Return the [X, Y] coordinate for the center point of the cell that contains the specified text.  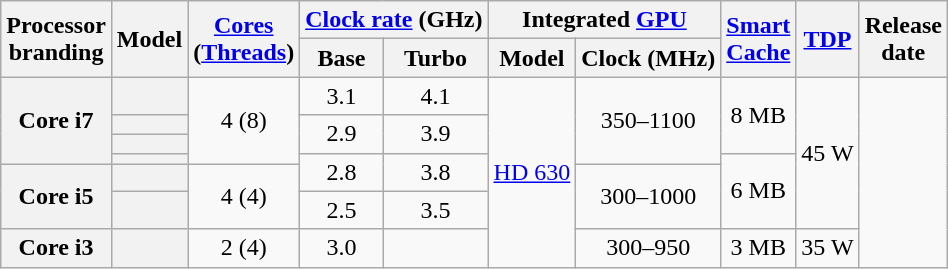
2.9 [342, 134]
4.1 [436, 96]
Core i3 [56, 248]
Releasedate [903, 39]
45 W [828, 153]
2 (4) [244, 248]
Turbo [436, 58]
Clock rate (GHz) [394, 20]
3.8 [436, 172]
6 MB [758, 191]
Integrated GPU [604, 20]
Core i7 [56, 120]
HD 630 [532, 172]
TDP [828, 39]
Core i5 [56, 196]
8 MB [758, 115]
3.9 [436, 134]
3 MB [758, 248]
2.8 [342, 172]
3.1 [342, 96]
350–1100 [648, 120]
300–950 [648, 248]
Cores(Threads) [244, 39]
35 W [828, 248]
2.5 [342, 210]
Clock (MHz) [648, 58]
3.5 [436, 210]
SmartCache [758, 39]
Processorbranding [56, 39]
300–1000 [648, 196]
4 (4) [244, 196]
4 (8) [244, 120]
3.0 [342, 248]
Base [342, 58]
